For the text-containing cell, return its midpoint in (x, y) coordinate format. 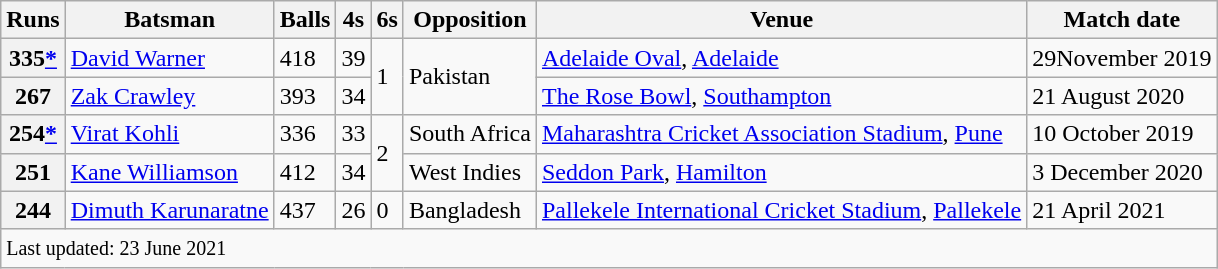
254* (33, 134)
437 (305, 210)
Seddon Park, Hamilton (781, 172)
6s (387, 20)
Zak Crawley (170, 96)
418 (305, 58)
South Africa (470, 134)
Last updated: 23 June 2021 (609, 248)
3 December 2020 (1122, 172)
Kane Williamson (170, 172)
David Warner (170, 58)
412 (305, 172)
393 (305, 96)
4s (354, 20)
21 April 2021 (1122, 210)
Pallekele International Cricket Stadium, Pallekele (781, 210)
33 (354, 134)
Pakistan (470, 77)
West Indies (470, 172)
Opposition (470, 20)
244 (33, 210)
335* (33, 58)
21 August 2020 (1122, 96)
10 October 2019 (1122, 134)
Maharashtra Cricket Association Stadium, Pune (781, 134)
39 (354, 58)
Dimuth Karunaratne (170, 210)
Balls (305, 20)
26 (354, 210)
0 (387, 210)
267 (33, 96)
Venue (781, 20)
Virat Kohli (170, 134)
The Rose Bowl, Southampton (781, 96)
Adelaide Oval, Adelaide (781, 58)
251 (33, 172)
Batsman (170, 20)
29November 2019 (1122, 58)
1 (387, 77)
2 (387, 153)
336 (305, 134)
Runs (33, 20)
Match date (1122, 20)
Bangladesh (470, 210)
